Detect which cell encompasses the target text, then output its (X, Y) center coordinate. 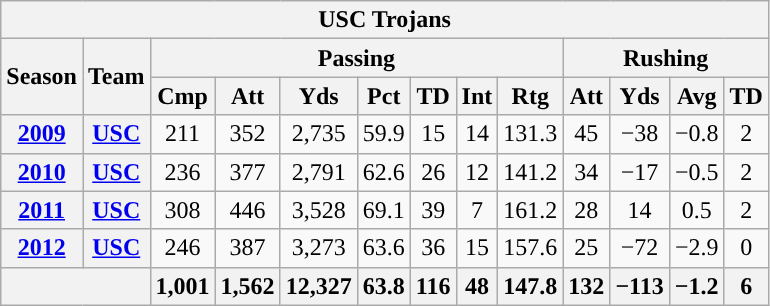
28 (586, 210)
147.8 (530, 286)
246 (182, 248)
Season (42, 77)
132 (586, 286)
36 (433, 248)
39 (433, 210)
0 (746, 248)
Pct (384, 96)
2012 (42, 248)
USC Trojans (385, 20)
308 (182, 210)
2010 (42, 172)
59.9 (384, 134)
161.2 (530, 210)
−2.9 (696, 248)
−72 (640, 248)
−1.2 (696, 286)
63.6 (384, 248)
12,327 (318, 286)
Rtg (530, 96)
352 (248, 134)
236 (182, 172)
−113 (640, 286)
3,528 (318, 210)
26 (433, 172)
45 (586, 134)
25 (586, 248)
1,001 (182, 286)
Passing (356, 58)
−17 (640, 172)
69.1 (384, 210)
−38 (640, 134)
2009 (42, 134)
−0.5 (696, 172)
Cmp (182, 96)
63.8 (384, 286)
3,273 (318, 248)
446 (248, 210)
48 (477, 286)
387 (248, 248)
62.6 (384, 172)
Rushing (666, 58)
12 (477, 172)
34 (586, 172)
−0.8 (696, 134)
7 (477, 210)
Team (116, 77)
116 (433, 286)
2011 (42, 210)
211 (182, 134)
1,562 (248, 286)
0.5 (696, 210)
157.6 (530, 248)
Int (477, 96)
6 (746, 286)
Avg (696, 96)
2,735 (318, 134)
131.3 (530, 134)
141.2 (530, 172)
2,791 (318, 172)
377 (248, 172)
